Identify which cell holds the provided text, then report its (X, Y) central coordinate. 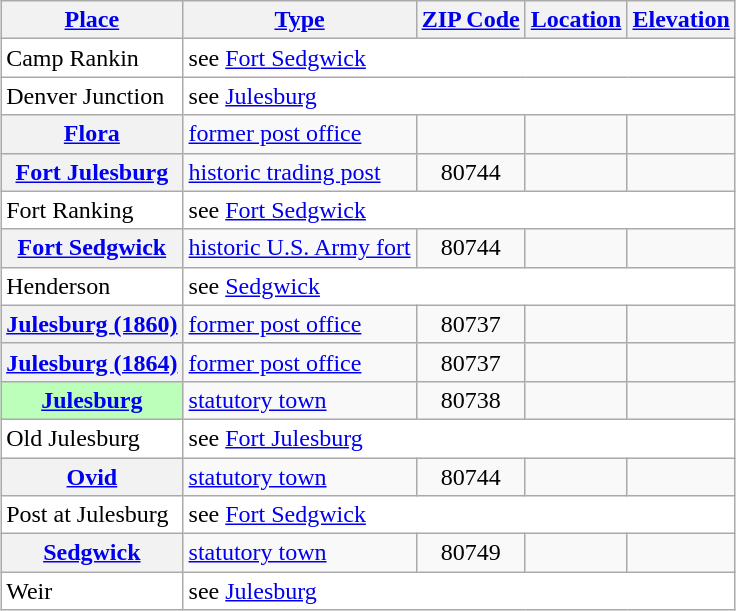
Type (300, 20)
Fort Ranking (92, 210)
Elevation (681, 20)
Julesburg (1860) (92, 324)
Ovid (92, 477)
see Fort Julesburg (459, 438)
Fort Sedgwick (92, 248)
ZIP Code (470, 20)
80749 (470, 553)
Flora (92, 134)
Fort Julesburg (92, 172)
Sedgwick (92, 553)
Location (576, 20)
see Sedgwick (459, 286)
Weir (92, 591)
Camp Rankin (92, 58)
Post at Julesburg (92, 515)
Julesburg (92, 400)
Old Julesburg (92, 438)
historic trading post (300, 172)
Julesburg (1864) (92, 362)
Denver Junction (92, 96)
historic U.S. Army fort (300, 248)
80738 (470, 400)
Place (92, 20)
Henderson (92, 286)
